Provide the [x, y] coordinate of the cell's center where the given text is located.  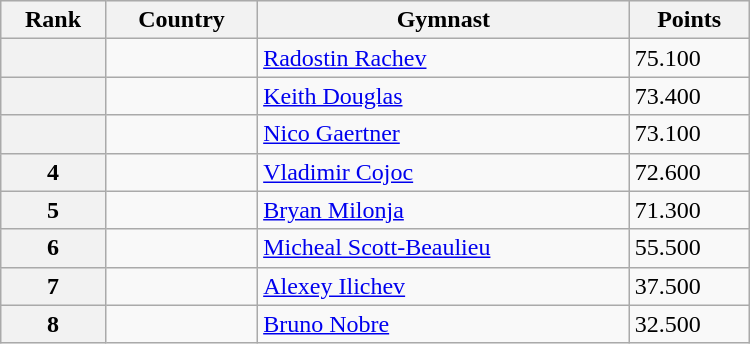
72.600 [689, 172]
8 [54, 324]
Alexey Ilichev [444, 286]
37.500 [689, 286]
Bruno Nobre [444, 324]
5 [54, 210]
Points [689, 20]
71.300 [689, 210]
Gymnast [444, 20]
Rank [54, 20]
7 [54, 286]
Vladimir Cojoc [444, 172]
4 [54, 172]
Keith Douglas [444, 96]
Radostin Rachev [444, 58]
32.500 [689, 324]
75.100 [689, 58]
73.400 [689, 96]
55.500 [689, 248]
Bryan Milonja [444, 210]
73.100 [689, 134]
Country [181, 20]
6 [54, 248]
Nico Gaertner [444, 134]
Micheal Scott-Beaulieu [444, 248]
